Search for the cell housing the specified text and yield its [x, y] center coordinate. 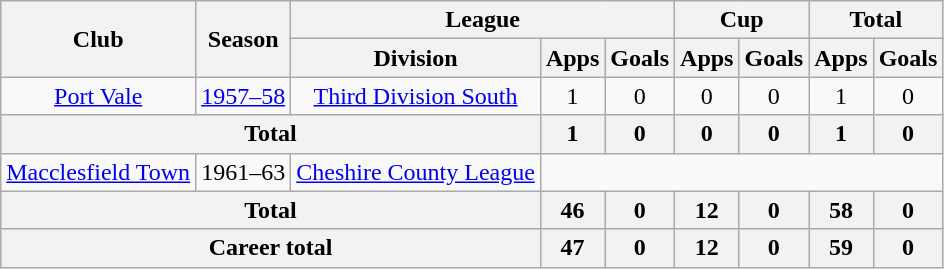
58 [841, 210]
Cheshire County League [416, 172]
Macclesfield Town [98, 172]
League [483, 20]
Career total [271, 248]
Season [244, 39]
Third Division South [416, 96]
47 [572, 248]
59 [841, 248]
1961–63 [244, 172]
Division [416, 58]
Port Vale [98, 96]
1957–58 [244, 96]
46 [572, 210]
Cup [742, 20]
Club [98, 39]
